Find where the given text appears and provide that cell's center as (X, Y) coordinate. 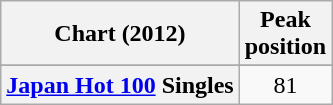
Japan Hot 100 Singles (120, 85)
81 (285, 85)
Peakposition (285, 34)
Chart (2012) (120, 34)
